Scan for the cell matching the given text and deliver its (X, Y) coordinate at center. 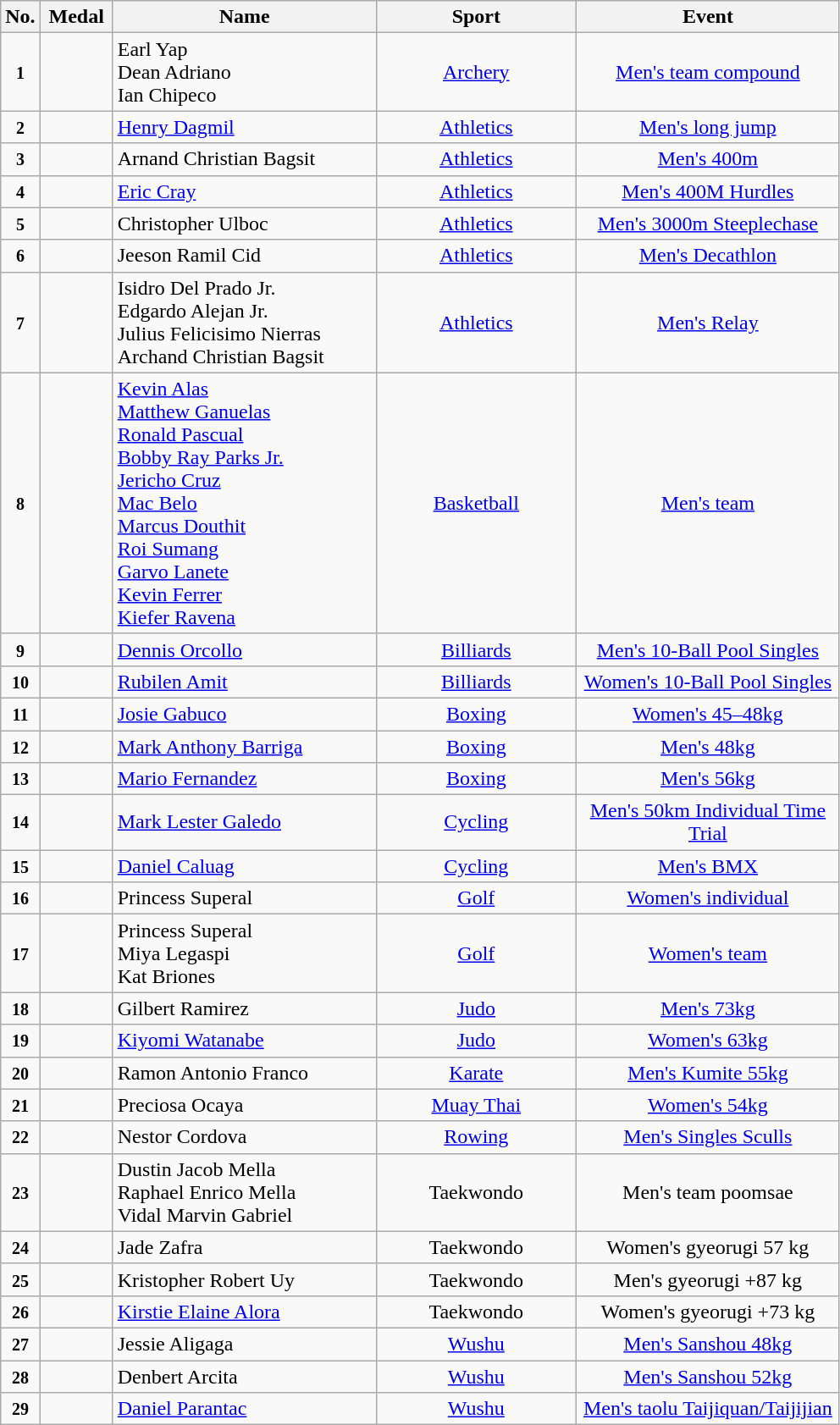
Men's Relay (708, 322)
10 (20, 682)
4 (20, 191)
Eric Cray (244, 191)
No. (20, 17)
Men's taolu Taijiquan/Taijijian (708, 1409)
8 (20, 503)
Nestor Cordova (244, 1137)
18 (20, 1008)
Women's gyeorugi +73 kg (708, 1312)
12 (20, 746)
19 (20, 1041)
16 (20, 898)
9 (20, 649)
Men's team compound (708, 72)
Preciosa Ocaya (244, 1105)
Archery (476, 72)
Men's BMX (708, 866)
Princess SuperalMiya LegaspiKat Briones (244, 953)
27 (20, 1344)
Henry Dagmil (244, 127)
Men's Sanshou 52kg (708, 1376)
Men's 56kg (708, 779)
20 (20, 1073)
Sport (476, 17)
Daniel Parantac (244, 1409)
Men's 73kg (708, 1008)
Men's team poomsae (708, 1192)
Dustin Jacob MellaRaphael Enrico MellaVidal Marvin Gabriel (244, 1192)
Men's 400M Hurdles (708, 191)
Event (708, 17)
Rowing (476, 1137)
Jessie Aligaga (244, 1344)
Kristopher Robert Uy (244, 1279)
Women's 63kg (708, 1041)
17 (20, 953)
Dennis Orcollo (244, 649)
Women's gyeorugi 57 kg (708, 1247)
Women's team (708, 953)
2 (20, 127)
Men's 10-Ball Pool Singles (708, 649)
Men's 50km Individual Time Trial (708, 823)
Kiyomi Watanabe (244, 1041)
25 (20, 1279)
Christopher Ulboc (244, 224)
6 (20, 256)
22 (20, 1137)
Women's individual (708, 898)
Daniel Caluag (244, 866)
Men's Singles Sculls (708, 1137)
Kirstie Elaine Alora (244, 1312)
21 (20, 1105)
Men's gyeorugi +87 kg (708, 1279)
3 (20, 159)
Rubilen Amit (244, 682)
Mark Anthony Barriga (244, 746)
Medal (76, 17)
Muay Thai (476, 1105)
Arnand Christian Bagsit (244, 159)
Men's team (708, 503)
13 (20, 779)
Denbert Arcita (244, 1376)
Name (244, 17)
Josie Gabuco (244, 714)
Men's 400m (708, 159)
24 (20, 1247)
Gilbert Ramirez (244, 1008)
Men's Kumite 55kg (708, 1073)
7 (20, 322)
Men's 48kg (708, 746)
23 (20, 1192)
Jeeson Ramil Cid (244, 256)
Women's 10-Ball Pool Singles (708, 682)
Earl YapDean AdrianoIan Chipeco (244, 72)
Jade Zafra (244, 1247)
28 (20, 1376)
1 (20, 72)
Ramon Antonio Franco (244, 1073)
Men's Sanshou 48kg (708, 1344)
11 (20, 714)
Women's 45–48kg (708, 714)
Mark Lester Galedo (244, 823)
5 (20, 224)
Basketball (476, 503)
14 (20, 823)
15 (20, 866)
Men's long jump (708, 127)
29 (20, 1409)
Karate (476, 1073)
26 (20, 1312)
Kevin AlasMatthew GanuelasRonald PascualBobby Ray Parks Jr.Jericho CruzMac BeloMarcus DouthitRoi SumangGarvo LaneteKevin FerrerKiefer Ravena (244, 503)
Men's 3000m Steeplechase (708, 224)
Princess Superal (244, 898)
Women's 54kg (708, 1105)
Men's Decathlon (708, 256)
Mario Fernandez (244, 779)
Isidro Del Prado Jr.Edgardo Alejan Jr.Julius Felicisimo NierrasArchand Christian Bagsit (244, 322)
